Pinpoint the cell where the given text exists, returning its [x, y] midpoint coordinate. 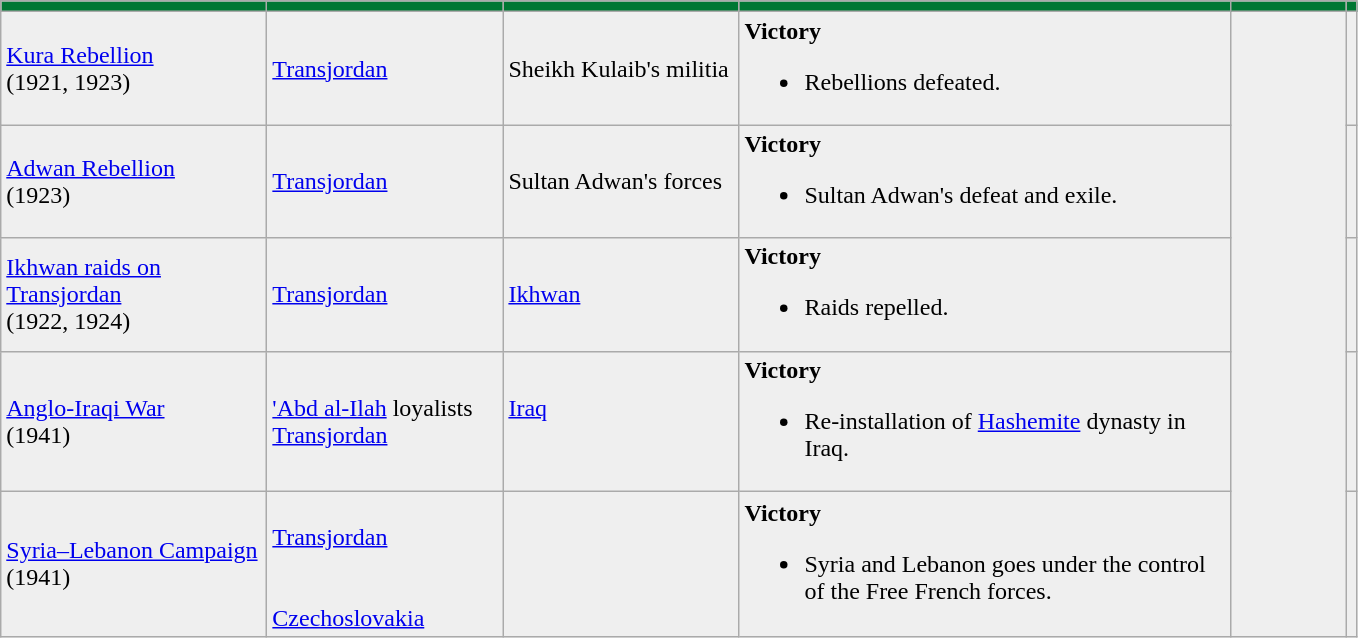
VictorySyria and Lebanon goes under the control of the Free French forces. [984, 564]
Sheikh Kulaib's militia [621, 68]
VictorySultan Adwan's defeat and exile. [984, 182]
VictoryRe-installation of Hashemite dynasty in Iraq. [984, 421]
Iraq [621, 421]
Adwan Rebellion(1923) [134, 182]
Transjordan Czechoslovakia [385, 564]
Sultan Adwan's forces [621, 182]
VictoryRebellions defeated. [984, 68]
Ikhwan raids on Transjordan(1922, 1924) [134, 294]
Anglo-Iraqi War(1941) [134, 421]
'Abd al-Ilah loyalists Transjordan [385, 421]
VictoryRaids repelled. [984, 294]
Kura Rebellion(1921, 1923) [134, 68]
Ikhwan [621, 294]
Syria–Lebanon Campaign(1941) [134, 564]
